Search for the cell housing the specified text and yield its [X, Y] center coordinate. 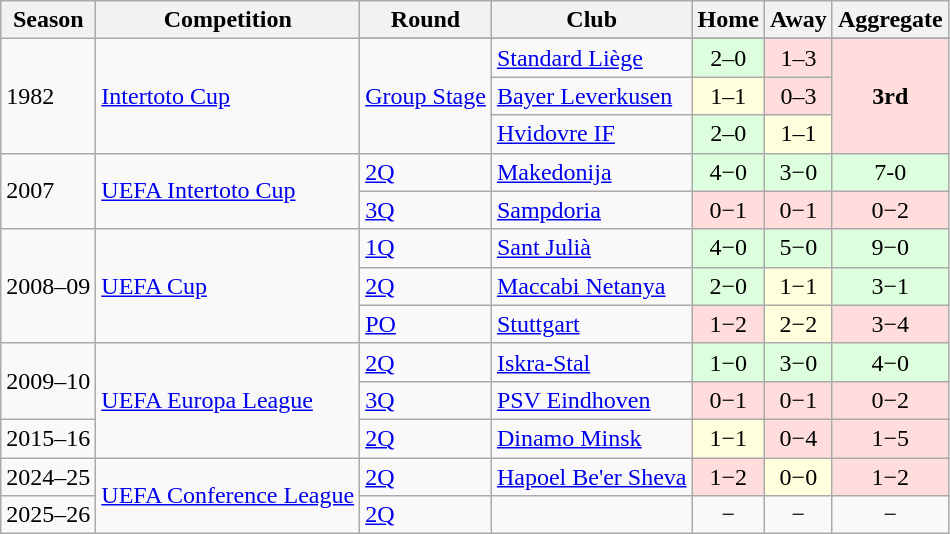
Sant Julià [592, 248]
3−4 [890, 324]
Bayer Leverkusen [592, 96]
Maccabi Netanya [592, 286]
2015–16 [48, 438]
2024–25 [48, 477]
1982 [48, 96]
1−5 [890, 438]
PO [426, 324]
Dinamo Minsk [592, 438]
UEFA Conference League [228, 496]
2−2 [798, 324]
1Q [426, 248]
Hvidovre IF [592, 134]
1−0 [728, 362]
3−1 [890, 286]
Makedonija [592, 172]
Standard Liège [592, 58]
UEFA Intertoto Cup [228, 191]
Iskra-Stal [592, 362]
PSV Eindhoven [592, 400]
3rd [890, 96]
5−0 [798, 248]
Club [592, 20]
9−0 [890, 248]
Competition [228, 20]
UEFA Cup [228, 286]
Stuttgart [592, 324]
7-0 [890, 172]
Season [48, 20]
Group Stage [426, 96]
Aggregate [890, 20]
UEFA Europa League [228, 400]
0−4 [798, 438]
Hapoel Be'er Sheva [592, 477]
Intertoto Cup [228, 96]
Sampdoria [592, 210]
2007 [48, 191]
1–3 [798, 58]
0–3 [798, 96]
2008–09 [48, 286]
2−0 [728, 286]
Away [798, 20]
2025–26 [48, 515]
Home [728, 20]
2009–10 [48, 381]
0−0 [798, 477]
Round [426, 20]
